For the text-containing cell, return its midpoint in [x, y] coordinate format. 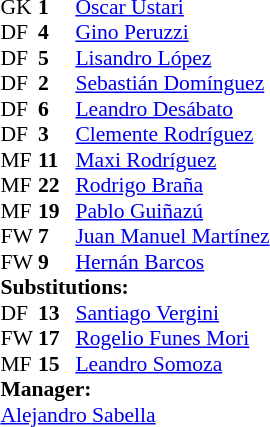
Hernán Barcos [172, 262]
9 [57, 262]
Santiago Vergini [172, 313]
Gino Peruzzi [172, 33]
Substitutions: [134, 287]
Manager: [134, 389]
Leandro Somoza [172, 364]
22 [57, 185]
Pablo Guiñazú [172, 211]
Lisandro López [172, 58]
19 [57, 211]
Juan Manuel Martínez [172, 237]
Rogelio Funes Mori [172, 339]
Maxi Rodríguez [172, 160]
3 [57, 135]
Rodrigo Braña [172, 185]
17 [57, 339]
11 [57, 160]
Clemente Rodríguez [172, 135]
4 [57, 33]
Sebastián Domínguez [172, 83]
Leandro Desábato [172, 109]
13 [57, 313]
7 [57, 237]
6 [57, 109]
5 [57, 58]
15 [57, 364]
2 [57, 83]
